From the cell containing the given text, extract its center point as (X, Y) coordinate. 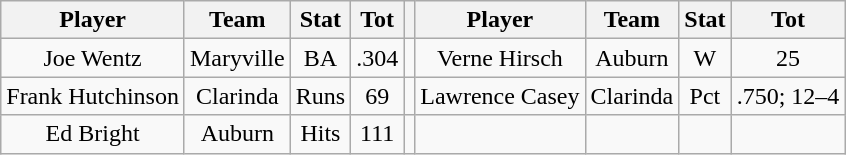
Runs (320, 96)
.304 (378, 58)
Hits (320, 134)
BA (320, 58)
25 (788, 58)
W (705, 58)
Verne Hirsch (500, 58)
Pct (705, 96)
Frank Hutchinson (93, 96)
111 (378, 134)
Ed Bright (93, 134)
Joe Wentz (93, 58)
Maryville (237, 58)
.750; 12–4 (788, 96)
Lawrence Casey (500, 96)
69 (378, 96)
